Find where the given text appears and provide that cell's center as (X, Y) coordinate. 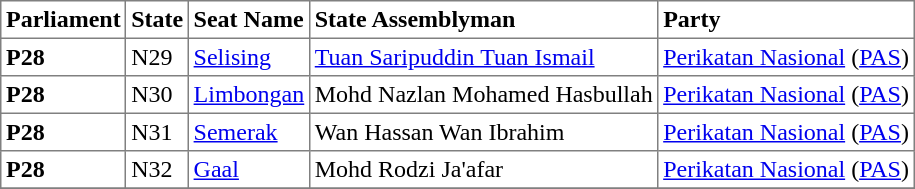
Limbongan (248, 95)
Mohd Rodzi Ja'afar (484, 170)
N32 (157, 170)
N31 (157, 132)
N29 (157, 57)
State (157, 20)
Tuan Saripuddin Tuan Ismail (484, 57)
Gaal (248, 170)
Selising (248, 57)
Wan Hassan Wan Ibrahim (484, 132)
N30 (157, 95)
Parliament (64, 20)
Party (786, 20)
Semerak (248, 132)
State Assemblyman (484, 20)
Mohd Nazlan Mohamed Hasbullah (484, 95)
Seat Name (248, 20)
